Return [x, y] of the center of cell containing provided text 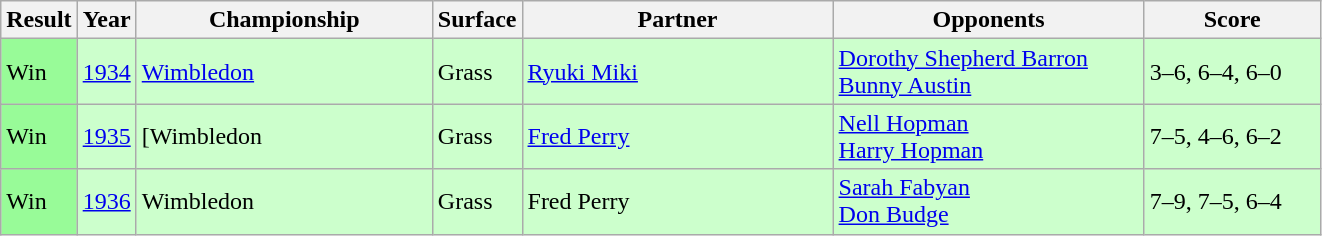
7–5, 4–6, 6–2 [1232, 136]
1936 [106, 202]
Year [106, 20]
[Wimbledon [284, 136]
Surface [477, 20]
3–6, 6–4, 6–0 [1232, 72]
Championship [284, 20]
Score [1232, 20]
1934 [106, 72]
Dorothy Shepherd Barron Bunny Austin [988, 72]
7–9, 7–5, 6–4 [1232, 202]
Ryuki Miki [678, 72]
1935 [106, 136]
Sarah Fabyan Don Budge [988, 202]
Opponents [988, 20]
Partner [678, 20]
Result [39, 20]
Nell Hopman Harry Hopman [988, 136]
